Capture the cell that displays the provided text and extract its (x, y) central coordinate. 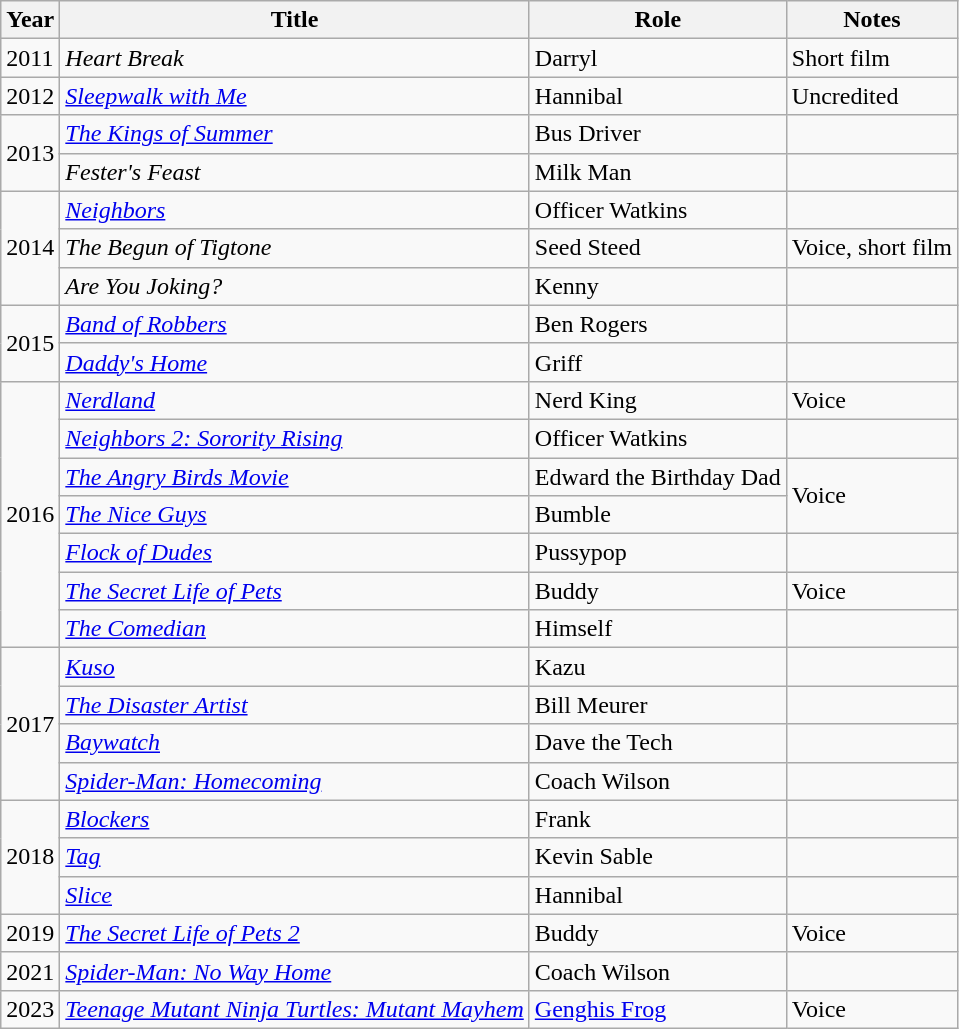
Genghis Frog (658, 1009)
Daddy's Home (294, 362)
Teenage Mutant Ninja Turtles: Mutant Mayhem (294, 1009)
Baywatch (294, 743)
The Angry Birds Movie (294, 477)
Frank (658, 819)
Kazu (658, 667)
Kevin Sable (658, 857)
Kenny (658, 286)
Bus Driver (658, 134)
Kuso (294, 667)
Band of Robbers (294, 324)
The Comedian (294, 629)
The Kings of Summer (294, 134)
Heart Break (294, 58)
2015 (30, 343)
Blockers (294, 819)
Year (30, 20)
The Secret Life of Pets 2 (294, 933)
2012 (30, 96)
Uncredited (872, 96)
Edward the Birthday Dad (658, 477)
Nerdland (294, 400)
Slice (294, 895)
Flock of Dudes (294, 553)
Pussypop (658, 553)
2023 (30, 1009)
2016 (30, 514)
Neighbors 2: Sorority Rising (294, 438)
Fester's Feast (294, 172)
The Begun of Tigtone (294, 248)
Himself (658, 629)
Dave the Tech (658, 743)
Tag (294, 857)
Darryl (658, 58)
Neighbors (294, 210)
2011 (30, 58)
2018 (30, 857)
Milk Man (658, 172)
Nerd King (658, 400)
2013 (30, 153)
Role (658, 20)
Bumble (658, 515)
Spider-Man: No Way Home (294, 971)
The Secret Life of Pets (294, 591)
Short film (872, 58)
Title (294, 20)
Spider-Man: Homecoming (294, 781)
2017 (30, 724)
2019 (30, 933)
Notes (872, 20)
2021 (30, 971)
The Nice Guys (294, 515)
Sleepwalk with Me (294, 96)
Ben Rogers (658, 324)
The Disaster Artist (294, 705)
Are You Joking? (294, 286)
Griff (658, 362)
Voice, short film (872, 248)
2014 (30, 248)
Bill Meurer (658, 705)
Seed Steed (658, 248)
